Detect which cell encompasses the target text, then output its [X, Y] center coordinate. 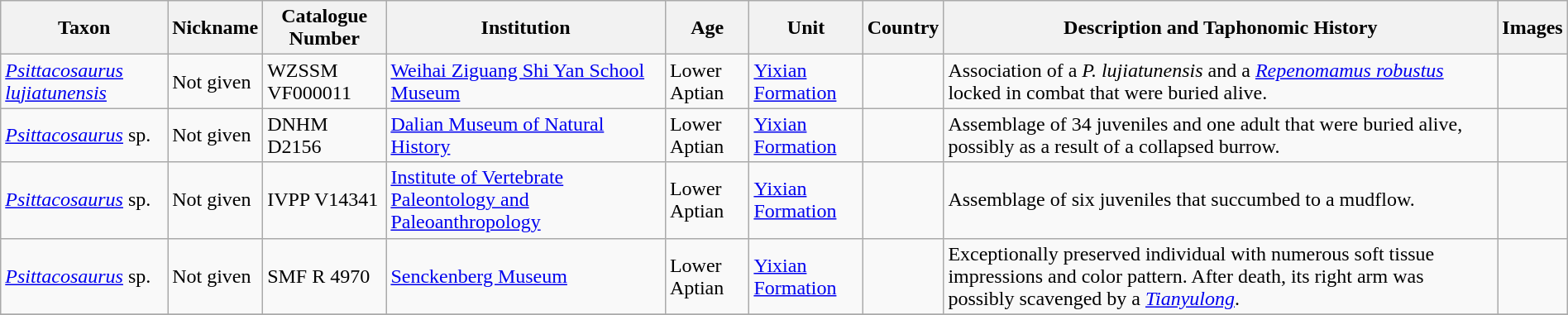
Psittacosaurus lujiatunensis [84, 81]
Dalian Museum of Natural History [526, 136]
Institution [526, 28]
Unit [806, 28]
Images [1532, 28]
Country [903, 28]
Institute of Vertebrate Paleontology and Paleoanthropology [526, 200]
Taxon [84, 28]
Catalogue Number [324, 28]
Nickname [215, 28]
DNHM D2156 [324, 136]
IVPP V14341 [324, 200]
Description and Taphonomic History [1221, 28]
Weihai Ziguang Shi Yan School Museum [526, 81]
Association of a P. lujiatunensis and a Repenomamus robustus locked in combat that were buried alive. [1221, 81]
SMF R 4970 [324, 276]
Assemblage of 34 juveniles and one adult that were buried alive, possibly as a result of a collapsed burrow. [1221, 136]
WZSSM VF000011 [324, 81]
Senckenberg Museum [526, 276]
Age [707, 28]
Assemblage of six juveniles that succumbed to a mudflow. [1221, 200]
